Search for the cell housing the specified text and yield its [X, Y] center coordinate. 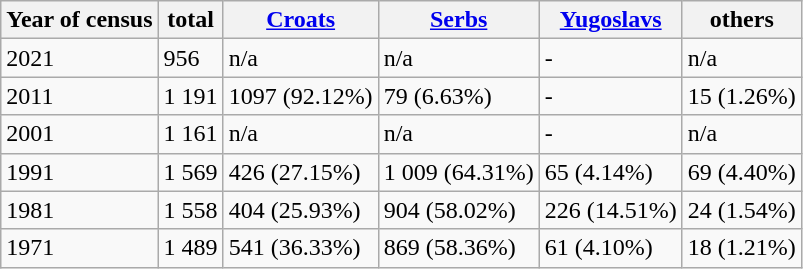
1 489 [190, 248]
1991 [80, 172]
2011 [80, 96]
18 (1.21%) [742, 248]
226 (14.51%) [610, 210]
1 161 [190, 134]
others [742, 20]
426 (27.15%) [300, 172]
1981 [80, 210]
65 (4.14%) [610, 172]
Croats [300, 20]
1 191 [190, 96]
2001 [80, 134]
869 (58.36%) [458, 248]
1 558 [190, 210]
1 009 (64.31%) [458, 172]
2021 [80, 58]
79 (6.63%) [458, 96]
1971 [80, 248]
69 (4.40%) [742, 172]
Serbs [458, 20]
1097 (92.12%) [300, 96]
1 569 [190, 172]
541 (36.33%) [300, 248]
15 (1.26%) [742, 96]
61 (4.10%) [610, 248]
24 (1.54%) [742, 210]
Year of census [80, 20]
956 [190, 58]
404 (25.93%) [300, 210]
Yugoslavs [610, 20]
904 (58.02%) [458, 210]
total [190, 20]
